Find where the given text appears and provide that cell's center as (x, y) coordinate. 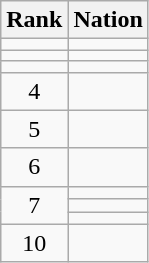
4 (34, 91)
Nation (108, 20)
Rank (34, 20)
10 (34, 243)
6 (34, 167)
5 (34, 129)
7 (34, 205)
